Search for the cell housing the specified text and yield its [X, Y] center coordinate. 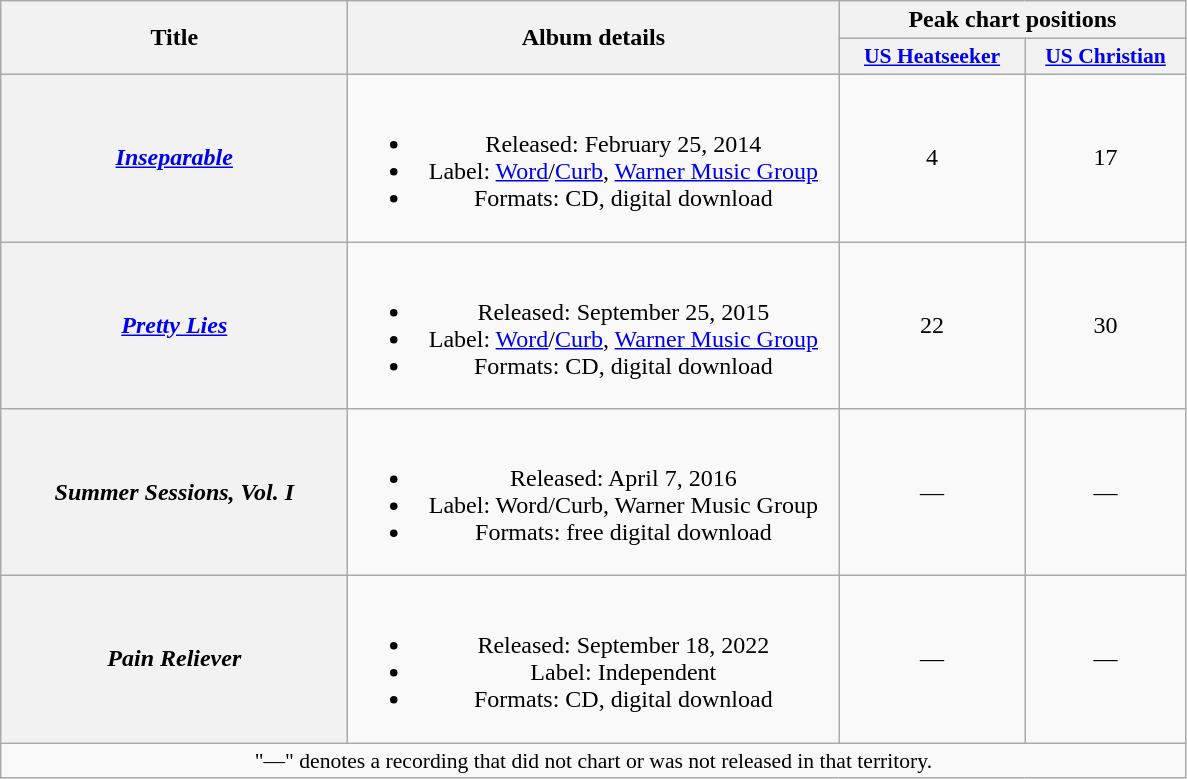
Released: April 7, 2016Label: Word/Curb, Warner Music GroupFormats: free digital download [594, 492]
Summer Sessions, Vol. I [174, 492]
Released: February 25, 2014Label: Word/Curb, Warner Music GroupFormats: CD, digital download [594, 158]
US Heatseeker [932, 57]
Pretty Lies [174, 326]
30 [1106, 326]
Title [174, 38]
4 [932, 158]
Pain Reliever [174, 660]
Released: September 18, 2022Label: IndependentFormats: CD, digital download [594, 660]
22 [932, 326]
Inseparable [174, 158]
US Christian [1106, 57]
Album details [594, 38]
Released: September 25, 2015Label: Word/Curb, Warner Music GroupFormats: CD, digital download [594, 326]
17 [1106, 158]
Peak chart positions [1012, 20]
"—" denotes a recording that did not chart or was not released in that territory. [594, 761]
